Detect which cell encompasses the target text, then output its (X, Y) center coordinate. 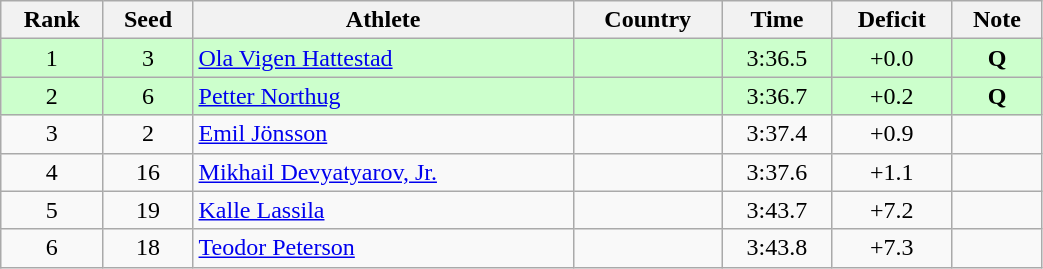
+1.1 (892, 172)
3:36.5 (776, 58)
Rank (52, 20)
+0.2 (892, 96)
+7.3 (892, 248)
19 (148, 210)
18 (148, 248)
Emil Jönsson (383, 134)
Mikhail Devyatyarov, Jr. (383, 172)
4 (52, 172)
3:43.8 (776, 248)
Time (776, 20)
16 (148, 172)
3:37.6 (776, 172)
Deficit (892, 20)
Country (648, 20)
+7.2 (892, 210)
3:36.7 (776, 96)
+0.9 (892, 134)
3:43.7 (776, 210)
3:37.4 (776, 134)
Petter Northug (383, 96)
Seed (148, 20)
Athlete (383, 20)
Ola Vigen Hattestad (383, 58)
+0.0 (892, 58)
1 (52, 58)
Teodor Peterson (383, 248)
5 (52, 210)
Note (997, 20)
Kalle Lassila (383, 210)
